Find where the given text appears and provide that cell's center as [x, y] coordinate. 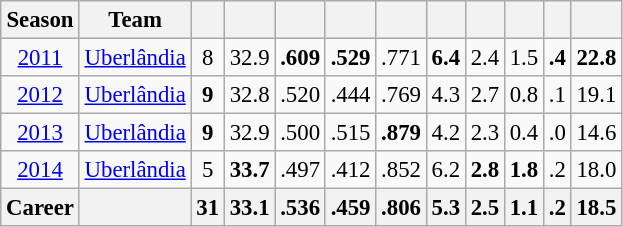
18.5 [596, 208]
.771 [401, 58]
8 [208, 58]
2.4 [484, 58]
22.8 [596, 58]
.520 [300, 95]
4.2 [446, 133]
0.4 [524, 133]
.1 [557, 95]
.497 [300, 170]
18.0 [596, 170]
6.2 [446, 170]
5.3 [446, 208]
.536 [300, 208]
32.8 [249, 95]
4.3 [446, 95]
Team [135, 20]
.4 [557, 58]
1.1 [524, 208]
.529 [350, 58]
2.5 [484, 208]
6.4 [446, 58]
33.7 [249, 170]
.852 [401, 170]
.459 [350, 208]
.609 [300, 58]
1.8 [524, 170]
2013 [40, 133]
2.8 [484, 170]
2.3 [484, 133]
5 [208, 170]
.769 [401, 95]
31 [208, 208]
1.5 [524, 58]
2.7 [484, 95]
.500 [300, 133]
33.1 [249, 208]
2014 [40, 170]
2012 [40, 95]
Career [40, 208]
Season [40, 20]
19.1 [596, 95]
14.6 [596, 133]
.412 [350, 170]
2011 [40, 58]
.806 [401, 208]
.444 [350, 95]
.515 [350, 133]
.0 [557, 133]
0.8 [524, 95]
.879 [401, 133]
